Extract the (x, y) coordinate from the center of the cell holding the provided text.  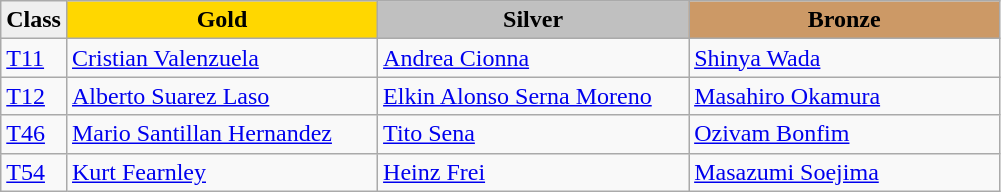
T46 (34, 134)
Tito Sena (534, 134)
Cristian Valenzuela (222, 58)
Ozivam Bonfim (844, 134)
Kurt Fearnley (222, 172)
Class (34, 20)
Elkin Alonso Serna Moreno (534, 96)
Gold (222, 20)
T12 (34, 96)
Masazumi Soejima (844, 172)
Alberto Suarez Laso (222, 96)
T11 (34, 58)
Andrea Cionna (534, 58)
Silver (534, 20)
Mario Santillan Hernandez (222, 134)
Heinz Frei (534, 172)
Shinya Wada (844, 58)
T54 (34, 172)
Masahiro Okamura (844, 96)
Bronze (844, 20)
